Determine the [X, Y] coordinate at the center of the cell enclosing the given text.  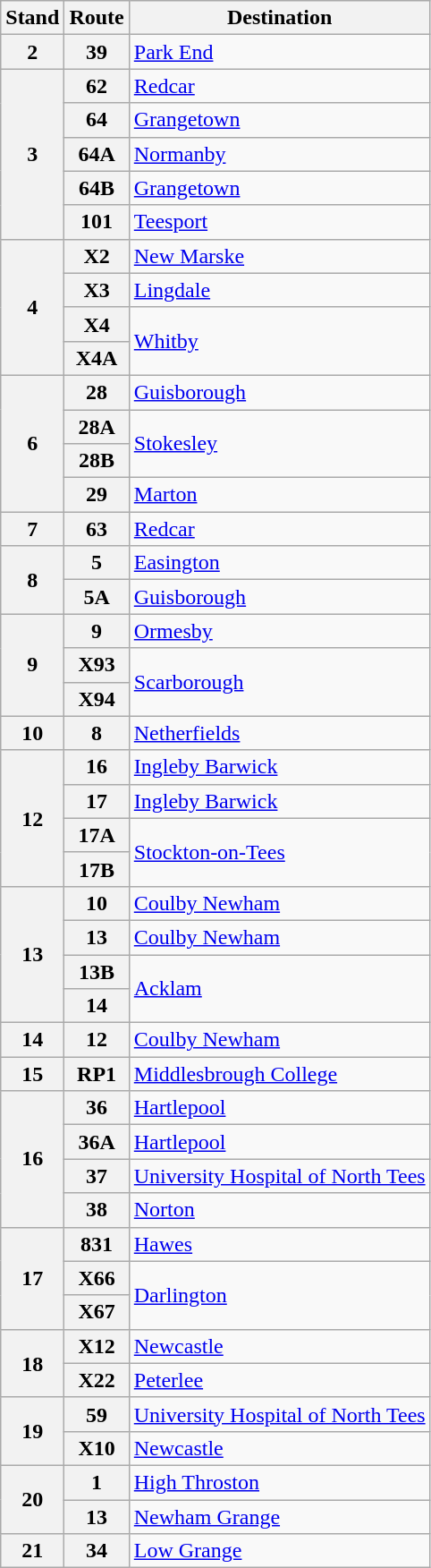
4 [32, 307]
Marton [279, 495]
28 [97, 392]
63 [97, 529]
X66 [97, 1278]
Darlington [279, 1295]
17A [97, 835]
Stand [32, 18]
37 [97, 1176]
Destination [279, 18]
RP1 [97, 1074]
20 [32, 1499]
2 [32, 52]
5 [97, 563]
28B [97, 461]
Stockton-on-Tees [279, 852]
Hawes [279, 1244]
Scarborough [279, 682]
36 [97, 1108]
64B [97, 188]
X10 [97, 1448]
Peterlee [279, 1380]
Netherfields [279, 733]
Norton [279, 1210]
13B [97, 971]
7 [32, 529]
Easington [279, 563]
X22 [97, 1380]
Low Grange [279, 1551]
28A [97, 427]
Route [97, 18]
Whitby [279, 341]
34 [97, 1551]
Lingdale [279, 290]
X67 [97, 1312]
18 [32, 1363]
X93 [97, 665]
Teesport [279, 222]
Acklam [279, 988]
X2 [97, 256]
Newham Grange [279, 1517]
19 [32, 1431]
17B [97, 869]
6 [32, 443]
39 [97, 52]
Middlesbrough College [279, 1074]
36A [97, 1142]
High Throston [279, 1482]
59 [97, 1414]
62 [97, 86]
Normanby [279, 154]
X4 [97, 324]
38 [97, 1210]
1 [97, 1482]
101 [97, 222]
Park End [279, 52]
Ormesby [279, 631]
X4A [97, 358]
21 [32, 1551]
X12 [97, 1346]
15 [32, 1074]
3 [32, 154]
X3 [97, 290]
29 [97, 495]
New Marske [279, 256]
64 [97, 120]
5A [97, 597]
Stokesley [279, 444]
X94 [97, 699]
64A [97, 154]
831 [97, 1244]
